Identify which cell holds the provided text, then report its [x, y] central coordinate. 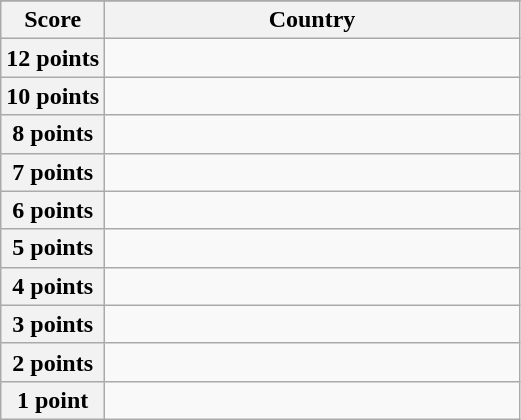
12 points [53, 58]
6 points [53, 210]
4 points [53, 286]
5 points [53, 248]
Country [312, 20]
3 points [53, 324]
10 points [53, 96]
1 point [53, 400]
8 points [53, 134]
Score [53, 20]
7 points [53, 172]
2 points [53, 362]
